Scan for the cell matching the given text and deliver its (X, Y) coordinate at center. 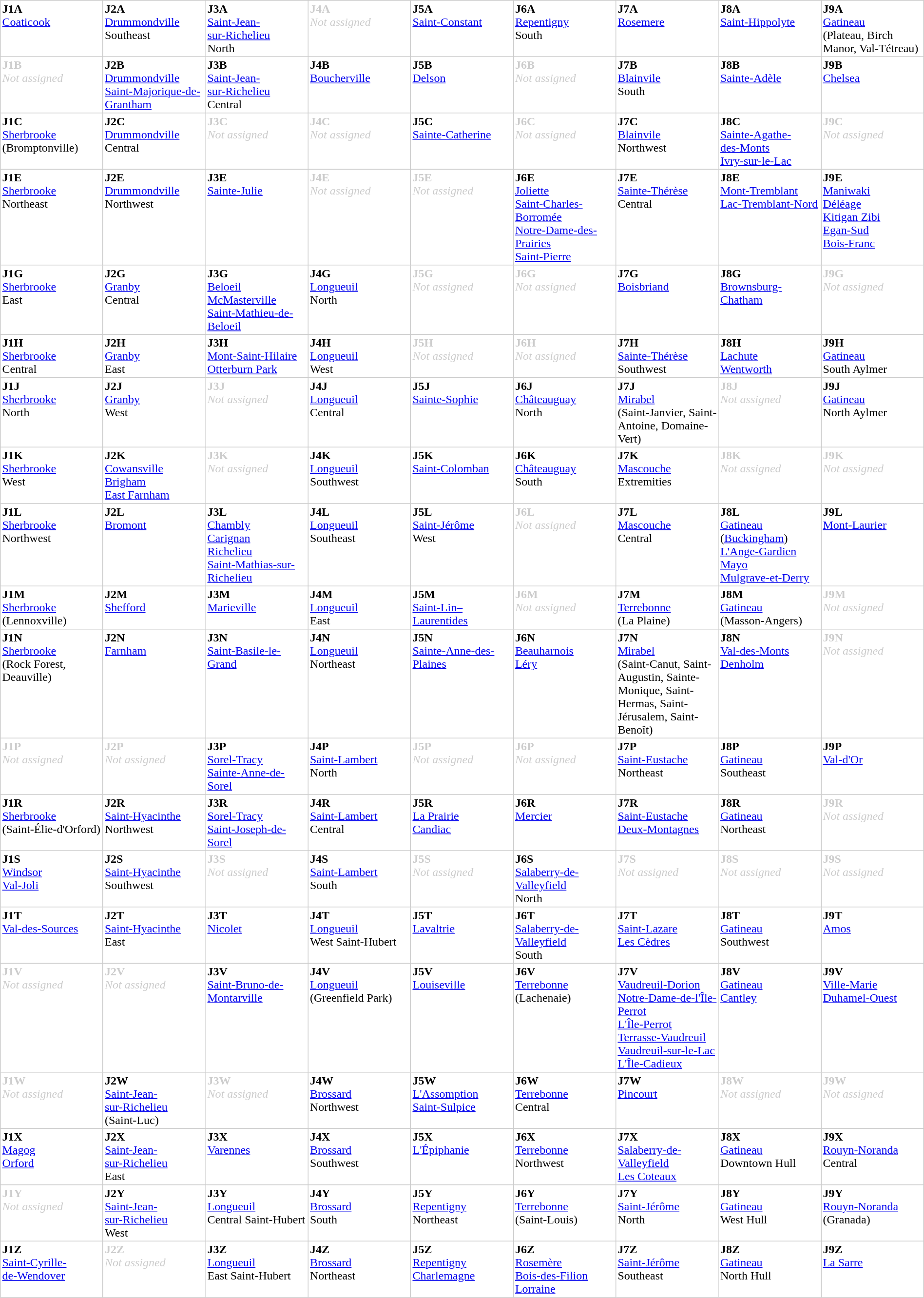
J8PGatineauSoutheast (770, 766)
J6CNot assigned (564, 141)
J8WNot assigned (770, 1101)
J2SSaint-HyacintheSouthwest (154, 879)
J3YLongueuilCentral Saint-Hubert (257, 1213)
J3VSaint-Bruno-de-Montarville (257, 1018)
J1KSherbrookeWest (52, 475)
J7JMirabel(Saint-Janvier, Saint-Antoine, Domaine-Vert) (667, 412)
J6EJolietteSaint-Charles-BorroméeNotre-Dame-des-PrairiesSaint-Pierre (564, 217)
J9SNot assigned (872, 879)
J9EManiwakiDéléageKitigan ZibiEgan-SudBois-Franc (872, 217)
J7XSalaberry-de-ValleyfieldLes Coteaux (667, 1157)
J1SWindsorVal-Joli (52, 879)
J1JSherbrookeNorth (52, 412)
J7LMascoucheCentral (667, 545)
J6XTerrebonneNorthwest (564, 1157)
J9NNot assigned (872, 684)
J3CNot assigned (257, 141)
J1HSherbrookeCentral (52, 356)
J7ESainte-ThérèseCentral (667, 217)
J2CDrummondvilleCentral (154, 141)
J9TAmos (872, 935)
J7NMirabel(Saint-Canut, Saint-Augustin, Sainte-Monique, Saint-Hermas, Saint-Jérusalem, Saint-Benoît) (667, 684)
J4GLongueuilNorth (359, 300)
J9MNot assigned (872, 607)
J5SNot assigned (462, 879)
J6RMercier (564, 823)
J5BDelson (462, 85)
J4BBoucherville (359, 85)
J4MLongueuilEast (359, 607)
J9LMont-Laurier (872, 545)
J3ZLongueuilEast Saint-Hubert (257, 1269)
J9VVille-MarieDuhamel-Ouest (872, 1018)
J2ADrummondvilleSoutheast (154, 29)
J8YGatineauWest Hull (770, 1213)
J9GNot assigned (872, 300)
J1ESherbrookeNortheast (52, 217)
J5LSaint-JérômeWest (462, 545)
J4VLongueuil(Greenfield Park) (359, 1018)
J3ASaint-Jean-sur-RichelieuNorth (257, 29)
J6SSalaberry-de-ValleyfieldNorth (564, 879)
J7KMascoucheExtremities (667, 475)
J5WL'AssomptionSaint-Sulpice (462, 1101)
J1GSherbrookeEast (52, 300)
J6BNot assigned (564, 85)
J2RSaint-HyacintheNorthwest (154, 823)
J1MSherbrooke(Lennoxville) (52, 607)
J4ENot assigned (359, 217)
J6ZRosemèreBois-des-FilionLorraine (564, 1269)
J5CSainte-Catherine (462, 141)
J6ARepentignySouth (564, 29)
J9KNot assigned (872, 475)
J1BNot assigned (52, 85)
J6MNot assigned (564, 607)
J2PNot assigned (154, 766)
J5GNot assigned (462, 300)
J2EDrummondvilleNorthwest (154, 217)
J6YTerrebonne(Saint-Louis) (564, 1213)
J3SNot assigned (257, 879)
J5HNot assigned (462, 356)
J3LChamblyCarignanRichelieuSaint-Mathias-sur-Richelieu (257, 545)
J4RSaint-LambertCentral (359, 823)
J3JNot assigned (257, 412)
J4NLongueuilNortheast (359, 684)
J5PNot assigned (462, 766)
J5MSaint-Lin–Laurentides (462, 607)
J1RSherbrooke(Saint-Élie-d'Orford) (52, 823)
J4LLongueuilSoutheast (359, 545)
J7ARosemere (667, 29)
J9JGatineauNorth Aylmer (872, 412)
J3BSaint-Jean-sur-RichelieuCentral (257, 85)
J9ZLa Sarre (872, 1269)
J7ZSaint-JérômeSoutheast (667, 1269)
J6HNot assigned (564, 356)
J9HGatineauSouth Aylmer (872, 356)
J1WNot assigned (52, 1101)
J7GBoisbriand (667, 300)
J9BChelsea (872, 85)
J2NFarnham (154, 684)
J2YSaint-Jean-sur-RichelieuWest (154, 1213)
J1CSherbrooke(Bromptonville) (52, 141)
J4ZBrossardNortheast (359, 1269)
J6TSalaberry-de-ValleyfieldSouth (564, 935)
J3GBeloeilMcMastervilleSaint-Mathieu-de-Beloeil (257, 300)
J2BDrummondvilleSaint-Majorique-de-Grantham (154, 85)
J7SNot assigned (667, 879)
J8ZGatineauNorth Hull (770, 1269)
J9PVal-d'Or (872, 766)
J8VGatineauCantley (770, 1018)
J2ZNot assigned (154, 1269)
J2HGranbyEast (154, 356)
J6JChâteauguayNorth (564, 412)
J1PNot assigned (52, 766)
J3KNot assigned (257, 475)
J5ASaint-Constant (462, 29)
J4SSaint-LambertSouth (359, 879)
J6WTerrebonneCentral (564, 1101)
J6VTerrebonne(Lachenaie) (564, 1018)
J7PSaint-EustacheNortheast (667, 766)
J8SNot assigned (770, 879)
J6PNot assigned (564, 766)
J9XRouyn-NorandaCentral (872, 1157)
J3ESainte-Julie (257, 217)
J7BBlainvileSouth (667, 85)
J3NSaint-Basile-le-Grand (257, 684)
J7WPincourt (667, 1101)
J5KSaint-Colomban (462, 475)
J3TNicolet (257, 935)
J8ASaint-Hippolyte (770, 29)
J3WNot assigned (257, 1101)
J8NVal-des-MontsDenholm (770, 684)
J6GNot assigned (564, 300)
J7HSainte-ThérèseSouthwest (667, 356)
J9YRouyn-Noranda(Granada) (872, 1213)
J4CNot assigned (359, 141)
J4PSaint-LambertNorth (359, 766)
J1VNot assigned (52, 1018)
J5XL'Épiphanie (462, 1157)
J6KChâteauguaySouth (564, 475)
J3PSorel-TracySainte-Anne-de-Sorel (257, 766)
J1YNot assigned (52, 1213)
J2XSaint-Jean-sur-RichelieuEast (154, 1157)
J1XMagogOrford (52, 1157)
J8RGatineauNortheast (770, 823)
J7TSaint-LazareLes Cèdres (667, 935)
J1NSherbrooke(Rock Forest, Deauville) (52, 684)
J4JLongueuilCentral (359, 412)
J7MTerrebonne(La Plaine) (667, 607)
J5TLavaltrie (462, 935)
J5VLouiseville (462, 1018)
J7CBlainvileNorthwest (667, 141)
J3HMont-Saint-HilaireOtterburn Park (257, 356)
J8XGatineauDowntown Hull (770, 1157)
J1ZSaint-Cyrille-de-Wendover (52, 1269)
J4TLongueuilWest Saint-Hubert (359, 935)
J4ANot assigned (359, 29)
J5YRepentignyNortheast (462, 1213)
J1LSherbrookeNorthwest (52, 545)
J7VVaudreuil-DorionNotre-Dame-de-l'Île-PerrotL'Île-PerrotTerrasse-VaudreuilVaudreuil-sur-le-LacL'Île-Cadieux (667, 1018)
J2GGranbyCentral (154, 300)
J6LNot assigned (564, 545)
J2LBromont (154, 545)
J2WSaint-Jean-sur-Richelieu(Saint-Luc) (154, 1101)
J2JGranbyWest (154, 412)
J8KNot assigned (770, 475)
J1TVal-des-Sources (52, 935)
J8EMont-TremblantLac-Tremblant-Nord (770, 217)
J8GBrownsburg-Chatham (770, 300)
J7YSaint-JérômeNorth (667, 1213)
J5RLa PrairieCandiac (462, 823)
J8BSainte-Adèle (770, 85)
J9WNot assigned (872, 1101)
J8MGatineau(Masson-Angers) (770, 607)
J2MShefford (154, 607)
J8HLachuteWentworth (770, 356)
J4XBrossardSouthwest (359, 1157)
J2VNot assigned (154, 1018)
J6NBeauharnoisLéry (564, 684)
J3XVarennes (257, 1157)
J4HLongueuilWest (359, 356)
J8TGatineauSouthwest (770, 935)
J2TSaint-HyacintheEast (154, 935)
J7RSaint-EustacheDeux-Montagnes (667, 823)
J5NSainte-Anne-des-Plaines (462, 684)
J8JNot assigned (770, 412)
J5ENot assigned (462, 217)
J5ZRepentignyCharlemagne (462, 1269)
J8CSainte-Agathe-des-MontsIvry-sur-le-Lac (770, 141)
J9RNot assigned (872, 823)
J9AGatineau(Plateau, Birch Manor, Val-Tétreau) (872, 29)
J4KLongueuilSouthwest (359, 475)
J1ACoaticook (52, 29)
J8LGatineau (Buckingham)L'Ange-GardienMayoMulgrave-et-Derry (770, 545)
J4WBrossardNorthwest (359, 1101)
J5JSainte-Sophie (462, 412)
J2KCowansvilleBrighamEast Farnham (154, 475)
J3RSorel-TracySaint-Joseph-de-Sorel (257, 823)
J9CNot assigned (872, 141)
J3MMarieville (257, 607)
J4YBrossardSouth (359, 1213)
